Provide the (X, Y) coordinate of the cell's center where the given text is located.  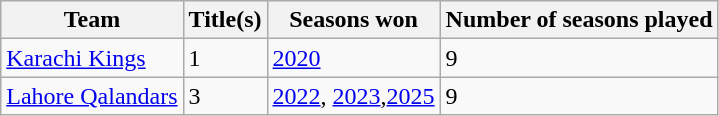
Title(s) (225, 20)
Lahore Qalandars (92, 96)
3 (225, 96)
Karachi Kings (92, 58)
Number of seasons played (579, 20)
Team (92, 20)
Seasons won (354, 20)
2022, 2023,2025 (354, 96)
2020 (354, 58)
1 (225, 58)
